From the cell containing the given text, extract its center point as [x, y] coordinate. 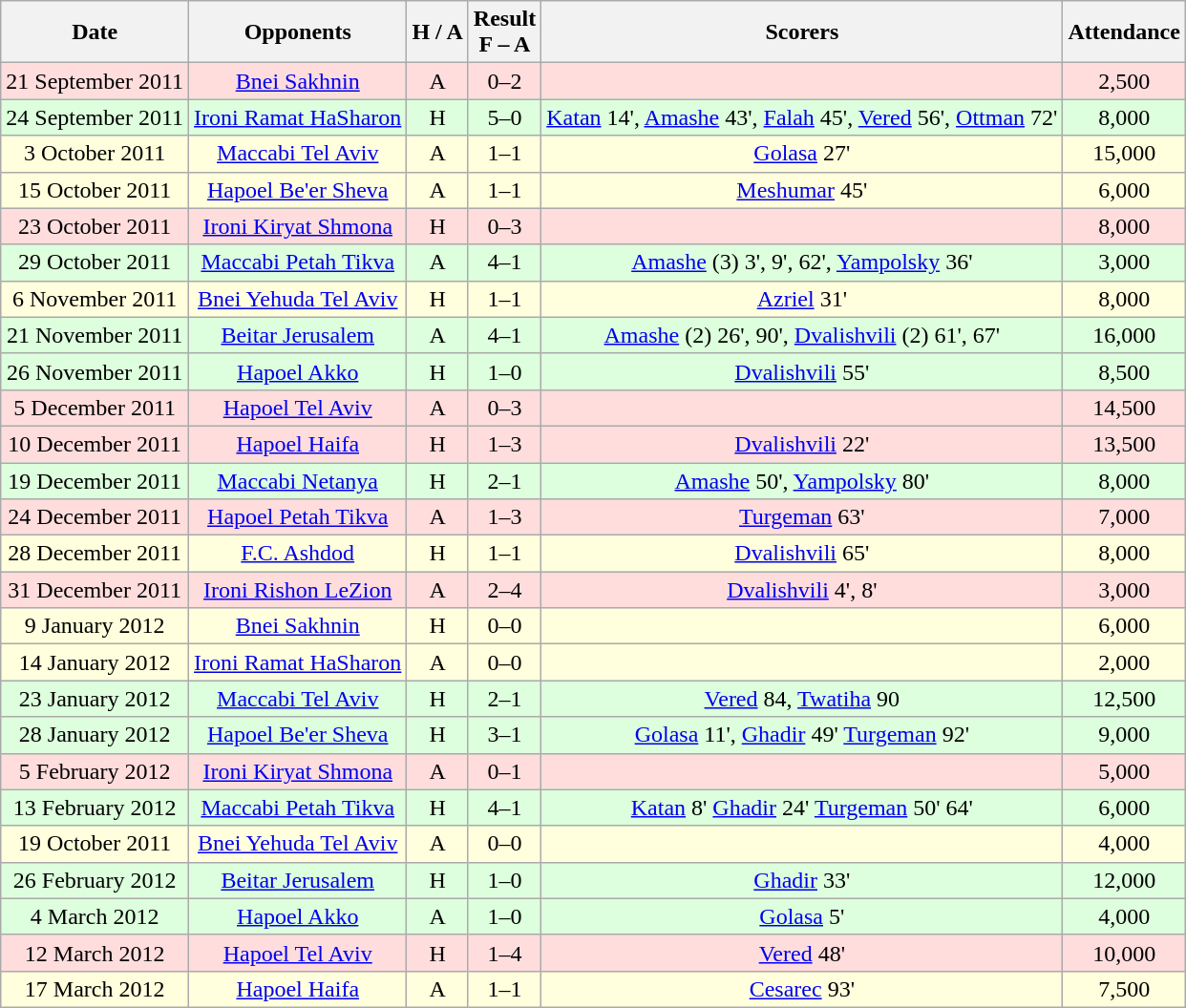
12 March 2012 [95, 953]
Dvalishvili 22' [802, 444]
31 December 2011 [95, 590]
Katan 8' Ghadir 24' Turgeman 50' 64' [802, 808]
15,000 [1124, 154]
5 February 2012 [95, 771]
Dvalishvili 55' [802, 371]
12,500 [1124, 699]
29 October 2011 [95, 262]
Vered 84, Twatiha 90 [802, 699]
5,000 [1124, 771]
Azriel 31' [802, 299]
Dvalishvili 4', 8' [802, 590]
0–1 [504, 771]
ResultF – A [504, 32]
13 February 2012 [95, 808]
26 November 2011 [95, 371]
10 December 2011 [95, 444]
Ghadir 33' [802, 880]
Cesarec 93' [802, 989]
23 October 2011 [95, 226]
21 September 2011 [95, 81]
9,000 [1124, 735]
3 October 2011 [95, 154]
24 December 2011 [95, 517]
Opponents [298, 32]
Amashe 50', Yampolsky 80' [802, 480]
Dvalishvili 65' [802, 554]
Turgeman 63' [802, 517]
Hapoel Petah Tikva [298, 517]
Vered 48' [802, 953]
12,000 [1124, 880]
19 October 2011 [95, 844]
5–0 [504, 117]
14,500 [1124, 408]
Meshumar 45' [802, 190]
9 January 2012 [95, 626]
2,500 [1124, 81]
7,500 [1124, 989]
Golasa 5' [802, 916]
Ironi Rishon LeZion [298, 590]
16,000 [1124, 335]
6 November 2011 [95, 299]
3–1 [504, 735]
Golasa 11', Ghadir 49' Turgeman 92' [802, 735]
Golasa 27' [802, 154]
Amashe (3) 3', 9', 62', Yampolsky 36' [802, 262]
19 December 2011 [95, 480]
2–4 [504, 590]
Katan 14', Amashe 43', Falah 45', Vered 56', Ottman 72' [802, 117]
Scorers [802, 32]
1–4 [504, 953]
13,500 [1124, 444]
28 January 2012 [95, 735]
21 November 2011 [95, 335]
28 December 2011 [95, 554]
Amashe (2) 26', 90', Dvalishvili (2) 61', 67' [802, 335]
24 September 2011 [95, 117]
5 December 2011 [95, 408]
15 October 2011 [95, 190]
F.C. Ashdod [298, 554]
2,000 [1124, 662]
Attendance [1124, 32]
14 January 2012 [95, 662]
7,000 [1124, 517]
10,000 [1124, 953]
Maccabi Netanya [298, 480]
0–2 [504, 81]
8,500 [1124, 371]
H / A [437, 32]
17 March 2012 [95, 989]
23 January 2012 [95, 699]
26 February 2012 [95, 880]
Date [95, 32]
4 March 2012 [95, 916]
